Extract the (X, Y) coordinate from the center of the cell holding the provided text.  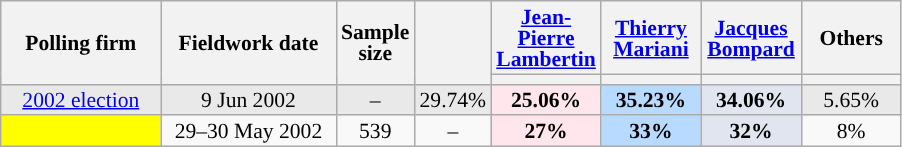
34.06% (751, 100)
5.65% (851, 100)
Samplesize (375, 42)
Thierry Mariani (651, 38)
29.74% (452, 100)
Jacques Bompard (751, 38)
29–30 May 2002 (248, 132)
9 Jun 2002 (248, 100)
2002 election (81, 100)
33% (651, 132)
Others (851, 38)
Fieldwork date (248, 42)
32% (751, 132)
35.23% (651, 100)
Polling firm (81, 42)
Jean-Pierre Lambertin (546, 38)
8% (851, 132)
27% (546, 132)
539 (375, 132)
25.06% (546, 100)
